Find where the given text appears and provide that cell's center as (X, Y) coordinate. 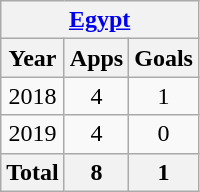
2019 (33, 134)
0 (164, 134)
Apps (96, 58)
8 (96, 172)
Year (33, 58)
Egypt (100, 20)
Total (33, 172)
2018 (33, 96)
Goals (164, 58)
